For the text-containing cell, return its midpoint in (X, Y) coordinate format. 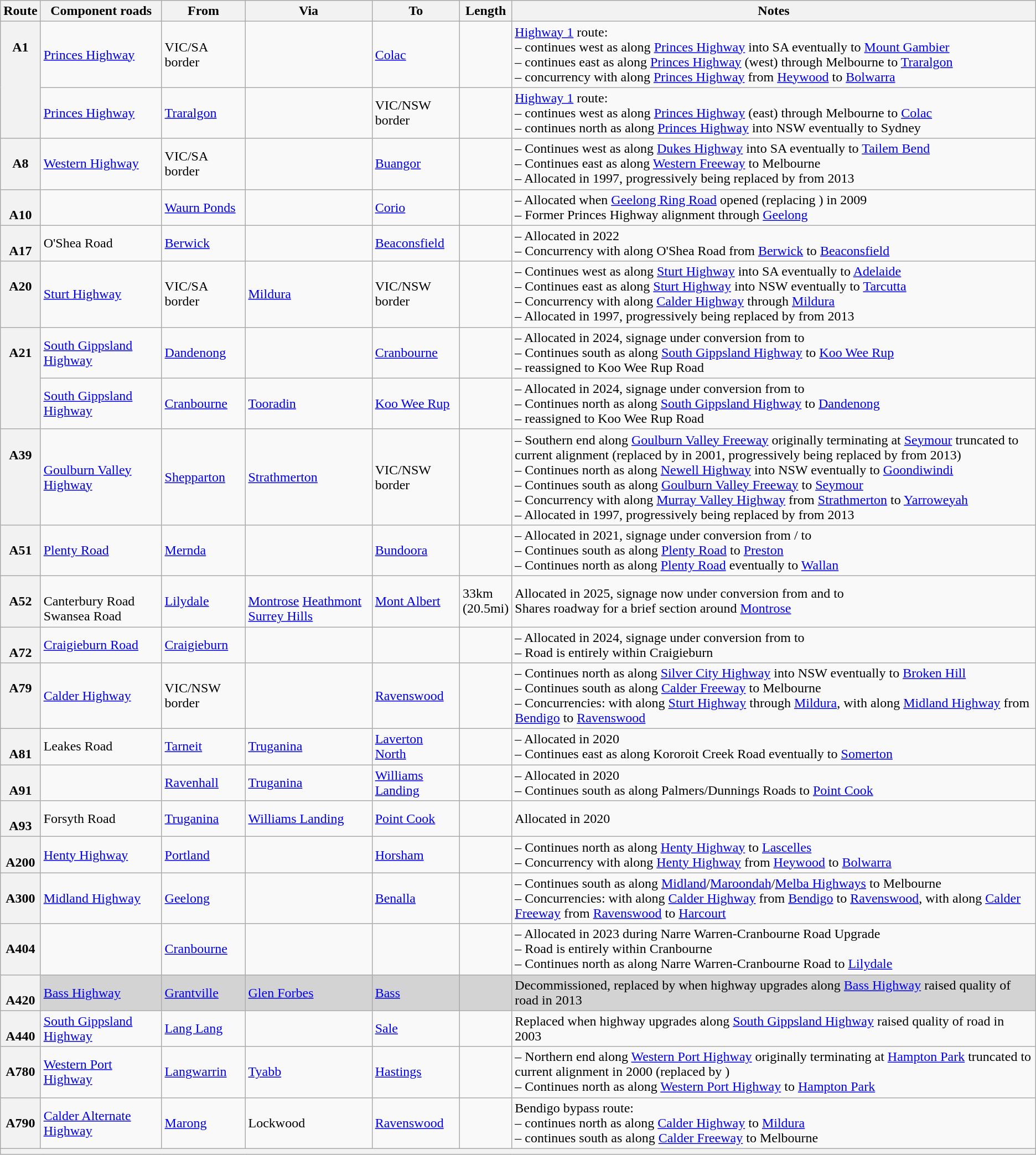
Bendigo bypass route:– continues north as along Calder Highway to Mildura– continues south as along Calder Freeway to Melbourne (774, 1123)
Montrose Heathmont Surrey Hills (309, 601)
Berwick (204, 244)
Allocated in 2020 (774, 819)
Langwarrin (204, 1072)
– Allocated in 2022– Concurrency with along O'Shea Road from Berwick to Beaconsfield (774, 244)
Henty Highway (101, 854)
– Continues north as along Henty Highway to Lascelles – Concurrency with along Henty Highway from Heywood to Bolwarra (774, 854)
Midland Highway (101, 898)
A440 (20, 1028)
Notes (774, 11)
33km(20.5mi) (485, 601)
Horsham (416, 854)
Corio (416, 207)
Forsyth Road (101, 819)
Leakes Road (101, 747)
Western Highway (101, 164)
Sturt Highway (101, 294)
Lang Lang (204, 1028)
Craigieburn (204, 644)
A52 (20, 601)
Western Port Highway (101, 1072)
Calder Highway (101, 696)
Allocated in 2025, signage now under conversion from and to Shares roadway for a brief section around Montrose (774, 601)
Bass (416, 993)
A21 (20, 378)
A8 (20, 164)
A20 (20, 294)
Portland (204, 854)
Mont Albert (416, 601)
Plenty Road (101, 550)
Decommissioned, replaced by when highway upgrades along Bass Highway raised quality of road in 2013 (774, 993)
A404 (20, 949)
– Allocated in 2024, signage under conversion from to – Continues north as along South Gippsland Highway to Dandenong– reassigned to Koo Wee Rup Road (774, 403)
Tooradin (309, 403)
A91 (20, 783)
Tyabb (309, 1072)
To (416, 11)
Waurn Ponds (204, 207)
O'Shea Road (101, 244)
Beaconsfield (416, 244)
A780 (20, 1072)
Component roads (101, 11)
Goulburn Valley Highway (101, 477)
Buangor (416, 164)
Point Cook (416, 819)
A200 (20, 854)
Benalla (416, 898)
Craigieburn Road (101, 644)
Tarneit (204, 747)
Colac (416, 54)
A81 (20, 747)
Replaced when highway upgrades along South Gippsland Highway raised quality of road in 2003 (774, 1028)
A51 (20, 550)
Via (309, 11)
Laverton North (416, 747)
– Allocated when Geelong Ring Road opened (replacing ) in 2009– Former Princes Highway alignment through Geelong (774, 207)
Glen Forbes (309, 993)
Strathmerton (309, 477)
A17 (20, 244)
Marong (204, 1123)
– Allocated in 2020– Continues south as along Palmers/Dunnings Roads to Point Cook (774, 783)
Sale (416, 1028)
Traralgon (204, 113)
Calder Alternate Highway (101, 1123)
A93 (20, 819)
From (204, 11)
Bass Highway (101, 993)
A79 (20, 696)
Route (20, 11)
Lilydale (204, 601)
Ravenhall (204, 783)
Koo Wee Rup (416, 403)
A39 (20, 477)
A790 (20, 1123)
A72 (20, 644)
– Allocated in 2020– Continues east as along Kororoit Creek Road eventually to Somerton (774, 747)
Canterbury Road Swansea Road (101, 601)
A10 (20, 207)
A420 (20, 993)
Grantville (204, 993)
Lockwood (309, 1123)
Hastings (416, 1072)
Geelong (204, 898)
A1 (20, 80)
Mernda (204, 550)
Length (485, 11)
A300 (20, 898)
– Allocated in 2024, signage under conversion from to – Road is entirely within Craigieburn (774, 644)
Mildura (309, 294)
Shepparton (204, 477)
Dandenong (204, 353)
Bundoora (416, 550)
